Find where the given text appears and provide that cell's center as [X, Y] coordinate. 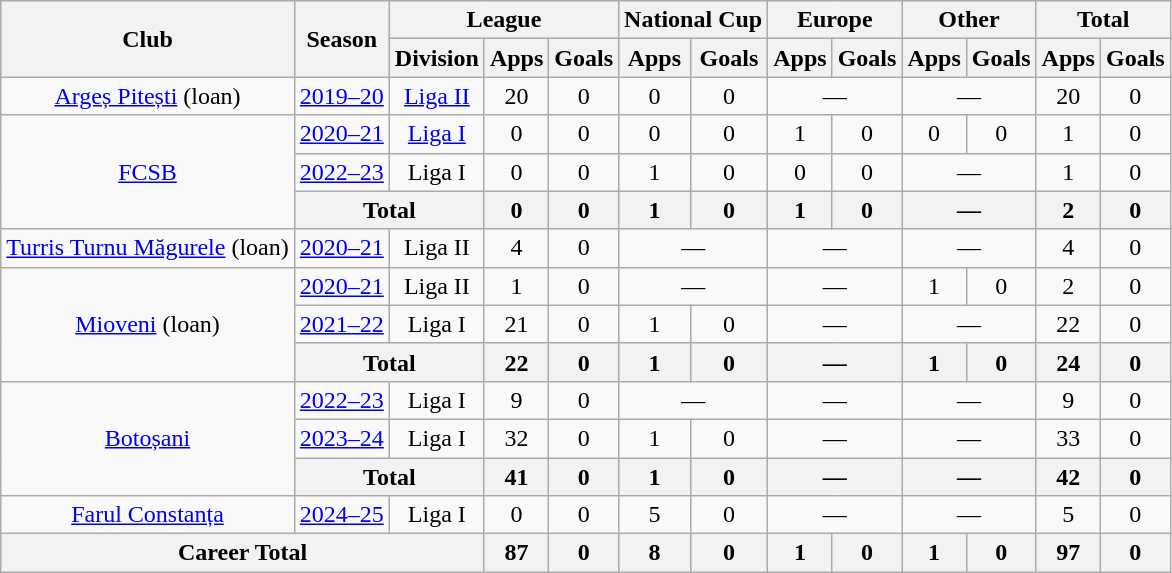
33 [1068, 438]
League [504, 20]
Career Total [243, 553]
42 [1068, 477]
Club [148, 39]
Europe [835, 20]
2024–25 [342, 515]
2023–24 [342, 438]
Farul Constanța [148, 515]
87 [516, 553]
2021–22 [342, 324]
2019–20 [342, 96]
National Cup [694, 20]
97 [1068, 553]
Division [436, 58]
8 [655, 553]
Argeș Pitești (loan) [148, 96]
FCSB [148, 172]
32 [516, 438]
Season [342, 39]
Botoșani [148, 438]
Other [969, 20]
21 [516, 324]
Turris Turnu Măgurele (loan) [148, 248]
Mioveni (loan) [148, 324]
24 [1068, 362]
41 [516, 477]
